Detect which cell encompasses the target text, then output its (X, Y) center coordinate. 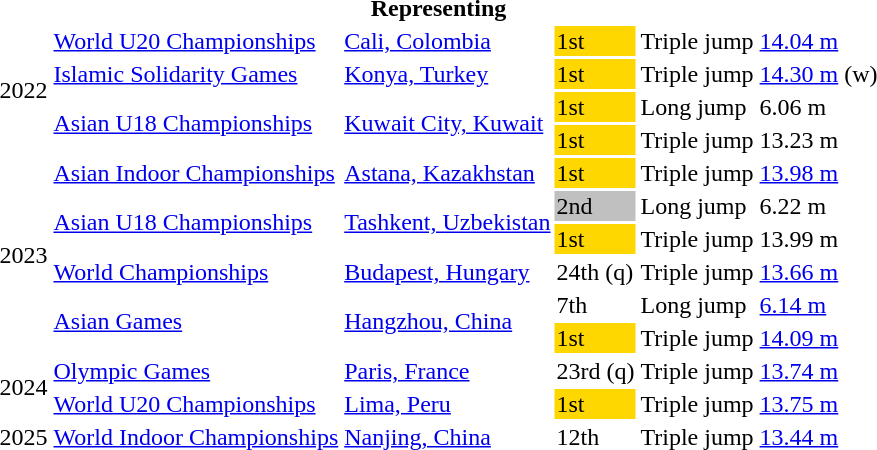
World Championships (196, 272)
Konya, Turkey (448, 74)
Budapest, Hungary (448, 272)
Islamic Solidarity Games (196, 74)
Asian Indoor Championships (196, 173)
Hangzhou, China (448, 322)
Paris, France (448, 371)
Cali, Colombia (448, 41)
Tashkent, Uzbekistan (448, 222)
Olympic Games (196, 371)
2nd (596, 206)
Kuwait City, Kuwait (448, 124)
Astana, Kazakhstan (448, 173)
Lima, Peru (448, 404)
Asian Games (196, 322)
24th (q) (596, 272)
23rd (q) (596, 371)
7th (596, 305)
